For the text-containing cell, return its midpoint in [X, Y] coordinate format. 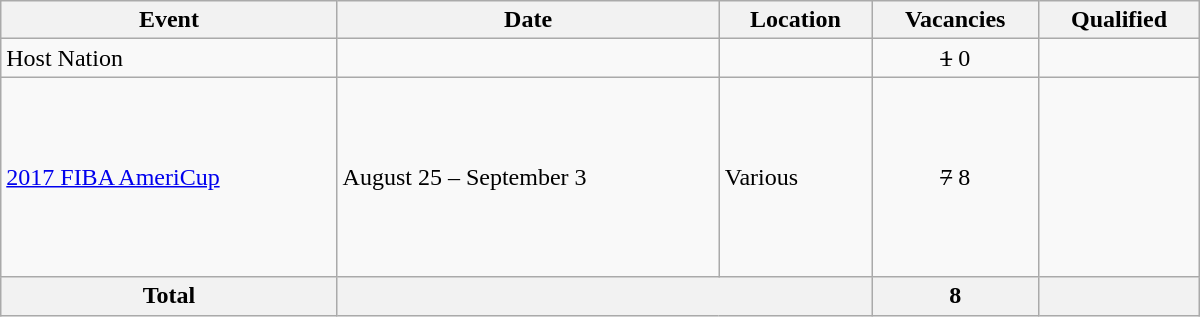
7 8 [956, 177]
8 [956, 296]
Event [169, 20]
Date [528, 20]
Various [795, 177]
Vacancies [956, 20]
Qualified [1120, 20]
August 25 – September 3 [528, 177]
Location [795, 20]
2017 FIBA AmeriCup [169, 177]
Host Nation [169, 58]
1 0 [956, 58]
Total [169, 296]
